Identify which cell holds the provided text, then report its [X, Y] central coordinate. 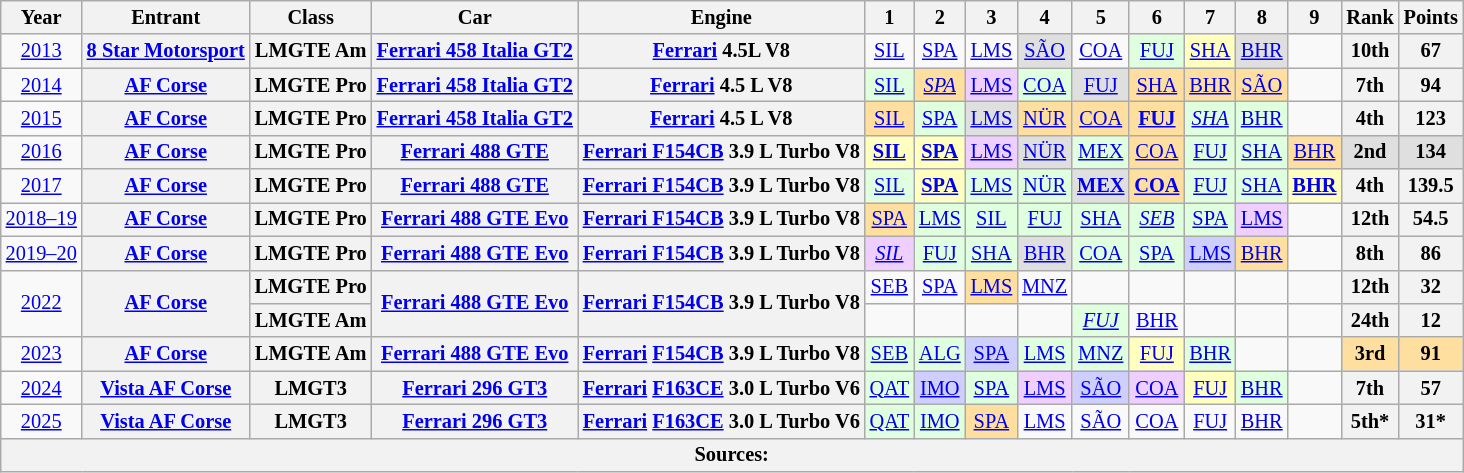
Ferrari 4.5L V8 [722, 51]
2024 [42, 388]
2015 [42, 118]
2023 [42, 354]
Class [311, 17]
4 [1044, 17]
2nd [1370, 152]
32 [1431, 287]
134 [1431, 152]
2019–20 [42, 253]
7 [1210, 17]
67 [1431, 51]
5 [1100, 17]
2018–19 [42, 219]
2013 [42, 51]
12 [1431, 320]
Car [475, 17]
Entrant [166, 17]
9 [1315, 17]
31* [1431, 421]
ALG [940, 354]
1 [890, 17]
3 [992, 17]
5th* [1370, 421]
3rd [1370, 354]
94 [1431, 85]
8 [1262, 17]
2014 [42, 85]
Points [1431, 17]
24th [1370, 320]
139.5 [1431, 186]
2025 [42, 421]
57 [1431, 388]
2016 [42, 152]
54.5 [1431, 219]
Engine [722, 17]
10th [1370, 51]
8 Star Motorsport [166, 51]
91 [1431, 354]
123 [1431, 118]
6 [1156, 17]
86 [1431, 253]
2017 [42, 186]
2 [940, 17]
Rank [1370, 17]
8th [1370, 253]
Year [42, 17]
2022 [42, 304]
Sources: [732, 455]
